Pinpoint the cell where the given text exists, returning its [x, y] midpoint coordinate. 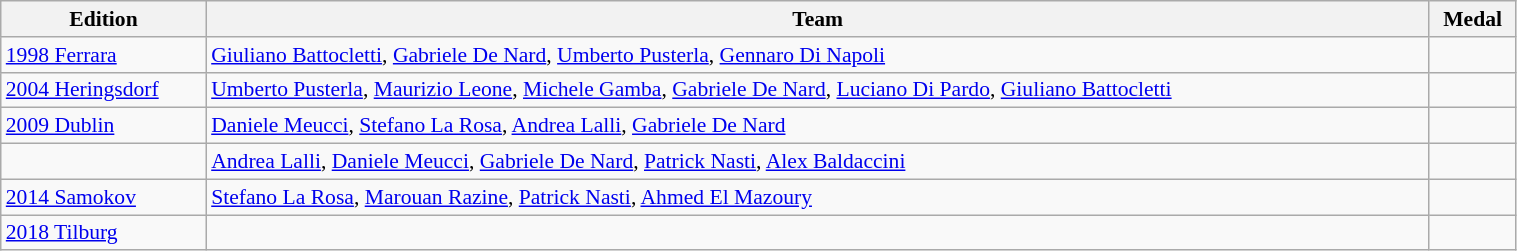
Umberto Pusterla, Maurizio Leone, Michele Gamba, Gabriele De Nard, Luciano Di Pardo, Giuliano Battocletti [818, 90]
Edition [104, 19]
Stefano La Rosa, Marouan Razine, Patrick Nasti, Ahmed El Mazoury [818, 197]
2018 Tilburg [104, 233]
2014 Samokov [104, 197]
2009 Dublin [104, 126]
Andrea Lalli, Daniele Meucci, Gabriele De Nard, Patrick Nasti, Alex Baldaccini [818, 162]
Medal [1472, 19]
2004 Heringsdorf [104, 90]
1998 Ferrara [104, 55]
Daniele Meucci, Stefano La Rosa, Andrea Lalli, Gabriele De Nard [818, 126]
Giuliano Battocletti, Gabriele De Nard, Umberto Pusterla, Gennaro Di Napoli [818, 55]
Team [818, 19]
